Locate the cell with the specified text and output its (X, Y) center coordinate. 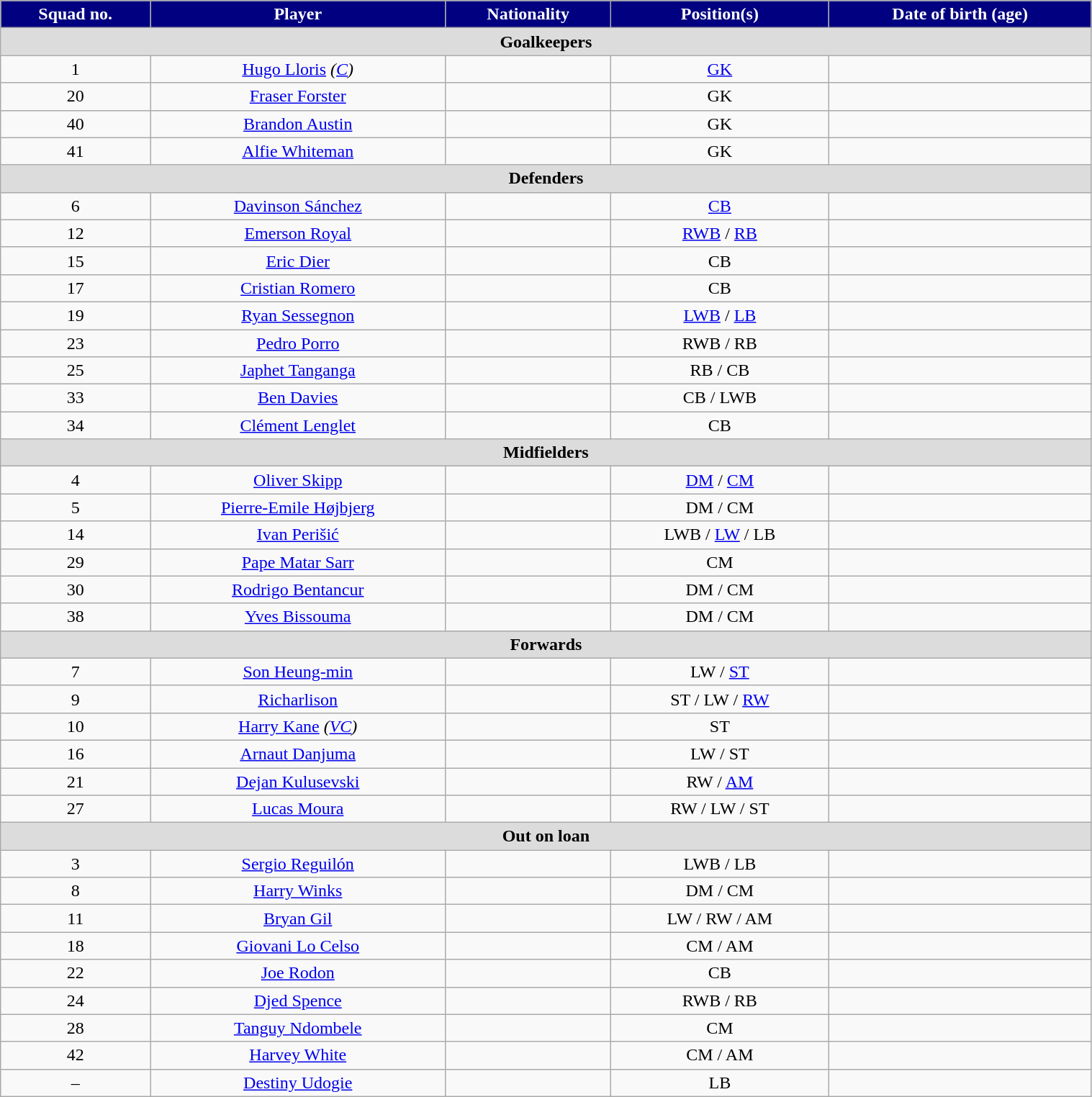
LW / RW / AM (720, 918)
Oliver Skipp (298, 480)
11 (76, 918)
Joe Rodon (298, 973)
21 (76, 781)
Richarlison (298, 699)
LB (720, 1083)
Dejan Kulusevski (298, 781)
Harry Winks (298, 891)
Brandon Austin (298, 124)
9 (76, 699)
Djed Spence (298, 1001)
Japhet Tanganga (298, 371)
Ivan Perišić (298, 535)
38 (76, 617)
Ben Davies (298, 398)
Eric Dier (298, 261)
CB / LWB (720, 398)
Davinson Sánchez (298, 206)
Pape Matar Sarr (298, 562)
Lucas Moura (298, 809)
3 (76, 864)
41 (76, 151)
Out on loan (546, 836)
Midfielders (546, 453)
Arnaut Danjuma (298, 754)
Yves Bissouma (298, 617)
27 (76, 809)
30 (76, 590)
25 (76, 371)
Date of birth (age) (960, 14)
10 (76, 726)
Son Heung-min (298, 672)
Alfie Whiteman (298, 151)
33 (76, 398)
Fraser Forster (298, 96)
19 (76, 315)
4 (76, 480)
Forwards (546, 644)
Pierre-Emile Højbjerg (298, 507)
Emerson Royal (298, 233)
Pedro Porro (298, 343)
34 (76, 425)
12 (76, 233)
Sergio Reguilón (298, 864)
– (76, 1083)
Hugo Lloris (C) (298, 69)
8 (76, 891)
5 (76, 507)
16 (76, 754)
RW / LW / ST (720, 809)
24 (76, 1001)
Destiny Udogie (298, 1083)
1 (76, 69)
22 (76, 973)
6 (76, 206)
Clément Lenglet (298, 425)
Bryan Gil (298, 918)
RB / CB (720, 371)
Cristian Romero (298, 288)
Giovani Lo Celso (298, 946)
17 (76, 288)
42 (76, 1055)
Harry Kane (VC) (298, 726)
RW / AM (720, 781)
14 (76, 535)
Position(s) (720, 14)
Ryan Sessegnon (298, 315)
18 (76, 946)
15 (76, 261)
ST (720, 726)
ST / LW / RW (720, 699)
7 (76, 672)
Player (298, 14)
29 (76, 562)
23 (76, 343)
LWB / LW / LB (720, 535)
Defenders (546, 179)
Rodrigo Bentancur (298, 590)
Harvey White (298, 1055)
40 (76, 124)
Squad no. (76, 14)
Nationality (528, 14)
Tanguy Ndombele (298, 1028)
Goalkeepers (546, 42)
20 (76, 96)
28 (76, 1028)
